Provide the [x, y] coordinate of the cell's center where the given text is located.  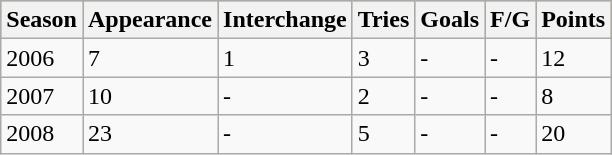
3 [384, 58]
5 [384, 134]
Points [574, 20]
2008 [42, 134]
Interchange [286, 20]
2 [384, 96]
20 [574, 134]
23 [150, 134]
Season [42, 20]
Goals [450, 20]
7 [150, 58]
12 [574, 58]
10 [150, 96]
2006 [42, 58]
2007 [42, 96]
8 [574, 96]
Tries [384, 20]
Appearance [150, 20]
1 [286, 58]
F/G [510, 20]
